Pinpoint the cell where the given text exists, returning its [x, y] midpoint coordinate. 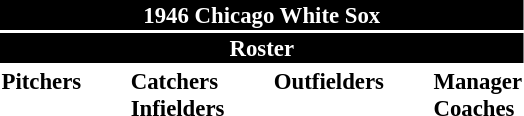
1946 Chicago White Sox [262, 15]
Roster [262, 48]
